Return the [X, Y] coordinate for the center point of the cell that contains the specified text.  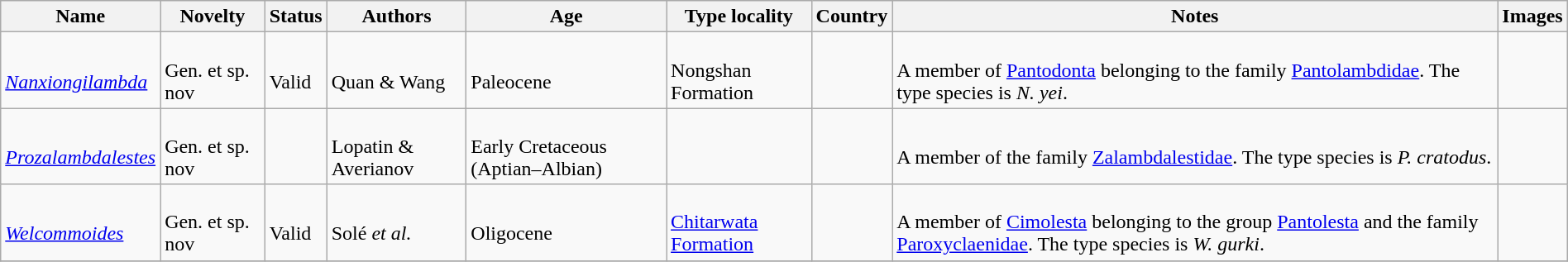
Nongshan Formation [739, 70]
Early Cretaceous (Aptian–Albian) [566, 146]
Lopatin & Averianov [397, 146]
Nanxiongilambda [81, 70]
Welcommoides [81, 222]
A member of Cimolesta belonging to the group Pantolesta and the family Paroxyclaenidae. The type species is W. gurki. [1195, 222]
Age [566, 17]
Name [81, 17]
Authors [397, 17]
Oligocene [566, 222]
Solé et al. [397, 222]
Status [296, 17]
Country [852, 17]
Notes [1195, 17]
Chitarwata Formation [739, 222]
A member of the family Zalambdalestidae. The type species is P. cratodus. [1195, 146]
Quan & Wang [397, 70]
Type locality [739, 17]
A member of Pantodonta belonging to the family Pantolambdidae. The type species is N. yei. [1195, 70]
Paleocene [566, 70]
Images [1532, 17]
Prozalambdalestes [81, 146]
Novelty [213, 17]
